Determine the (X, Y) coordinate at the center of the cell enclosing the given text.  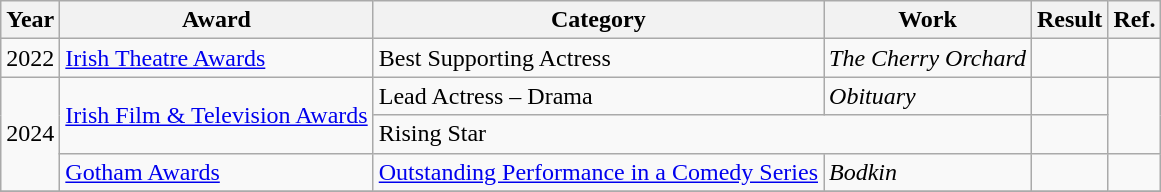
Best Supporting Actress (598, 58)
Result (1069, 20)
Ref. (1134, 20)
The Cherry Orchard (928, 58)
Work (928, 20)
Obituary (928, 96)
2022 (30, 58)
Rising Star (702, 134)
Outstanding Performance in a Comedy Series (598, 172)
Category (598, 20)
Award (216, 20)
Irish Film & Television Awards (216, 115)
Gotham Awards (216, 172)
2024 (30, 134)
Year (30, 20)
Bodkin (928, 172)
Irish Theatre Awards (216, 58)
Lead Actress – Drama (598, 96)
